Output the (X, Y) coordinate of the center of the cell containing the given text.  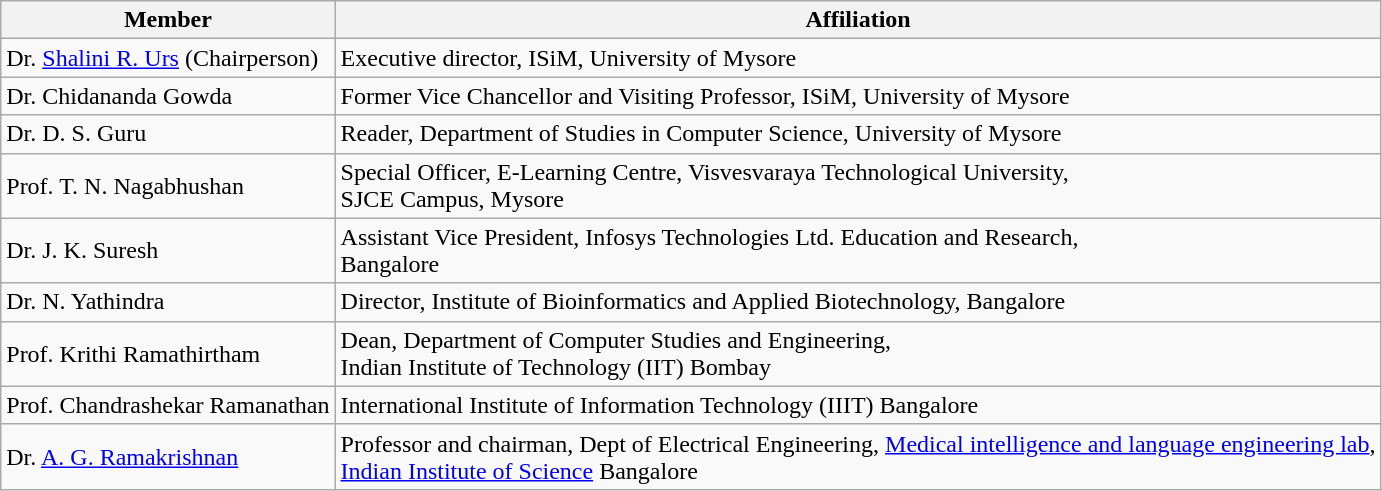
Executive director, ISiM, University of Mysore (858, 58)
Prof. Chandrashekar Ramanathan (168, 405)
Affiliation (858, 20)
Prof. Krithi Ramathirtham (168, 354)
Member (168, 20)
International Institute of Information Technology (IIIT) Bangalore (858, 405)
Former Vice Chancellor and Visiting Professor, ISiM, University of Mysore (858, 96)
Professor and chairman, Dept of Electrical Engineering, Medical intelligence and language engineering lab, Indian Institute of Science Bangalore (858, 456)
Assistant Vice President, Infosys Technologies Ltd. Education and Research,Bangalore (858, 250)
Dr. J. K. Suresh (168, 250)
Reader, Department of Studies in Computer Science, University of Mysore (858, 134)
Dr. A. G. Ramakrishnan (168, 456)
Dean, Department of Computer Studies and Engineering,Indian Institute of Technology (IIT) Bombay (858, 354)
Special Officer, E-Learning Centre, Visvesvaraya Technological University,SJCE Campus, Mysore (858, 186)
Director, Institute of Bioinformatics and Applied Biotechnology, Bangalore (858, 302)
Dr. N. Yathindra (168, 302)
Dr. Shalini R. Urs (Chairperson) (168, 58)
Prof. T. N. Nagabhushan (168, 186)
Dr. D. S. Guru (168, 134)
Dr. Chidananda Gowda (168, 96)
